Search for the cell housing the specified text and yield its (x, y) center coordinate. 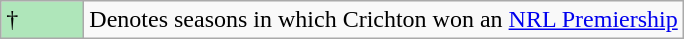
† (42, 20)
Denotes seasons in which Crichton won an NRL Premiership (384, 20)
